Scan for the cell matching the given text and deliver its [X, Y] coordinate at center. 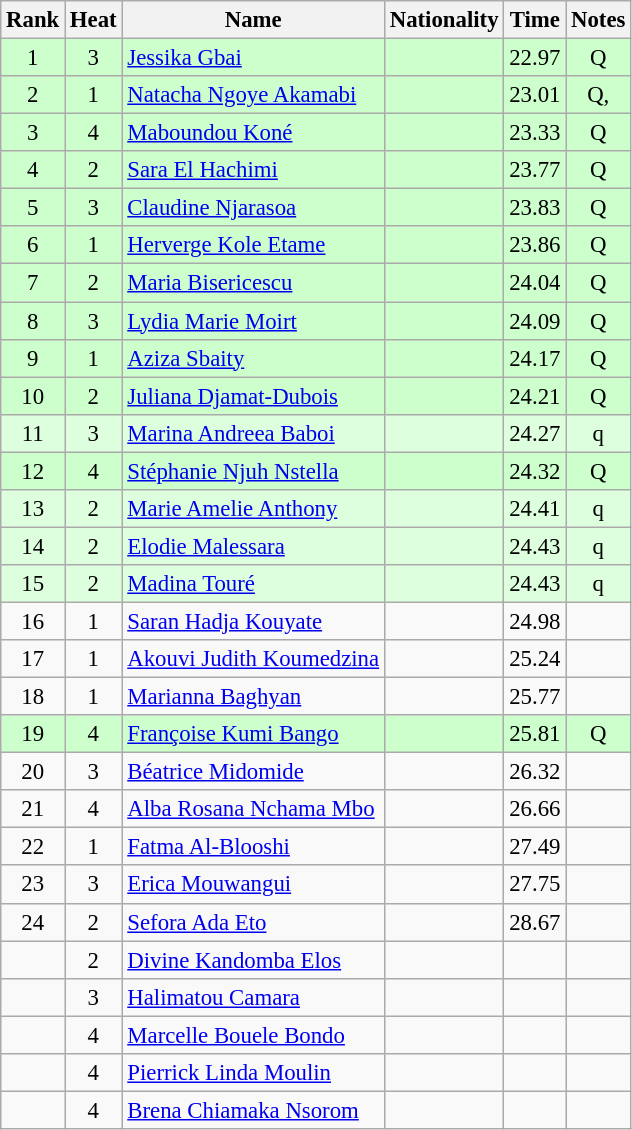
15 [33, 584]
24.27 [535, 433]
Herverge Kole Etame [253, 245]
23.33 [535, 133]
Béatrice Midomide [253, 772]
27.49 [535, 847]
Madina Touré [253, 584]
24.04 [535, 283]
Claudine Njarasoa [253, 208]
20 [33, 772]
23.86 [535, 245]
Stéphanie Njuh Nstella [253, 471]
Saran Hadja Kouyate [253, 621]
Marie Amelie Anthony [253, 509]
6 [33, 245]
Fatma Al-Blooshi [253, 847]
Françoise Kumi Bango [253, 734]
17 [33, 659]
Marina Andreea Baboi [253, 433]
25.77 [535, 697]
Maria Bisericescu [253, 283]
26.32 [535, 772]
24.41 [535, 509]
9 [33, 358]
Alba Rosana Nchama Mbo [253, 809]
24.32 [535, 471]
24.21 [535, 396]
5 [33, 208]
13 [33, 509]
24 [33, 922]
28.67 [535, 922]
Sara El Hachimi [253, 170]
22.97 [535, 58]
Time [535, 20]
21 [33, 809]
24.09 [535, 321]
10 [33, 396]
25.24 [535, 659]
Name [253, 20]
23 [33, 885]
23.77 [535, 170]
Notes [598, 20]
16 [33, 621]
23.01 [535, 95]
22 [33, 847]
18 [33, 697]
Marianna Baghyan [253, 697]
Akouvi Judith Koumedzina [253, 659]
19 [33, 734]
23.83 [535, 208]
Aziza Sbaity [253, 358]
Nationality [444, 20]
Q, [598, 95]
Pierrick Linda Moulin [253, 1073]
Erica Mouwangui [253, 885]
Heat [94, 20]
Divine Kandomba Elos [253, 960]
Maboundou Koné [253, 133]
Elodie Malessara [253, 546]
12 [33, 471]
8 [33, 321]
25.81 [535, 734]
7 [33, 283]
24.17 [535, 358]
26.66 [535, 809]
Marcelle Bouele Bondo [253, 1035]
Lydia Marie Moirt [253, 321]
11 [33, 433]
Juliana Djamat-Dubois [253, 396]
14 [33, 546]
Sefora Ada Eto [253, 922]
Rank [33, 20]
Natacha Ngoye Akamabi [253, 95]
Halimatou Camara [253, 997]
27.75 [535, 885]
Jessika Gbai [253, 58]
24.98 [535, 621]
Brena Chiamaka Nsorom [253, 1110]
